Detect which cell encompasses the target text, then output its [X, Y] center coordinate. 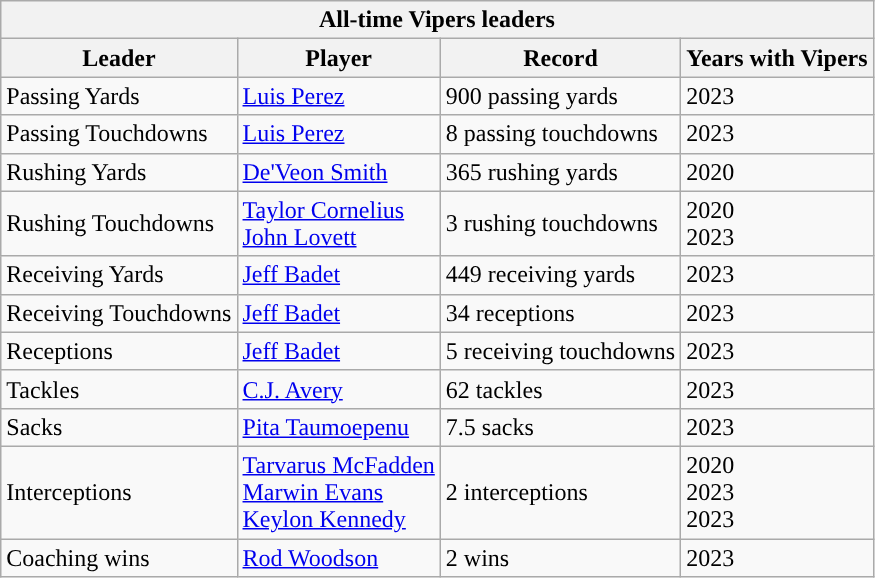
8 passing touchdowns [560, 134]
Taylor CorneliusJohn Lovett [338, 224]
62 tackles [560, 389]
2 wins [560, 557]
3 rushing touchdowns [560, 224]
5 receiving touchdowns [560, 351]
Player [338, 58]
Years with Vipers [777, 58]
202020232023 [777, 492]
Sacks [119, 427]
Leader [119, 58]
Rushing Touchdowns [119, 224]
Passing Touchdowns [119, 134]
De'Veon Smith [338, 172]
Record [560, 58]
Receiving Yards [119, 275]
C.J. Avery [338, 389]
Tarvarus McFaddenMarwin EvansKeylon Kennedy [338, 492]
7.5 sacks [560, 427]
Interceptions [119, 492]
365 rushing yards [560, 172]
All-time Vipers leaders [437, 20]
900 passing yards [560, 96]
Rod Woodson [338, 557]
Rushing Yards [119, 172]
Tackles [119, 389]
449 receiving yards [560, 275]
Coaching wins [119, 557]
34 receptions [560, 313]
20202023 [777, 224]
Receiving Touchdowns [119, 313]
Receptions [119, 351]
2 interceptions [560, 492]
Passing Yards [119, 96]
2020 [777, 172]
Pita Taumoepenu [338, 427]
